Pinpoint the cell where the given text exists, returning its [X, Y] midpoint coordinate. 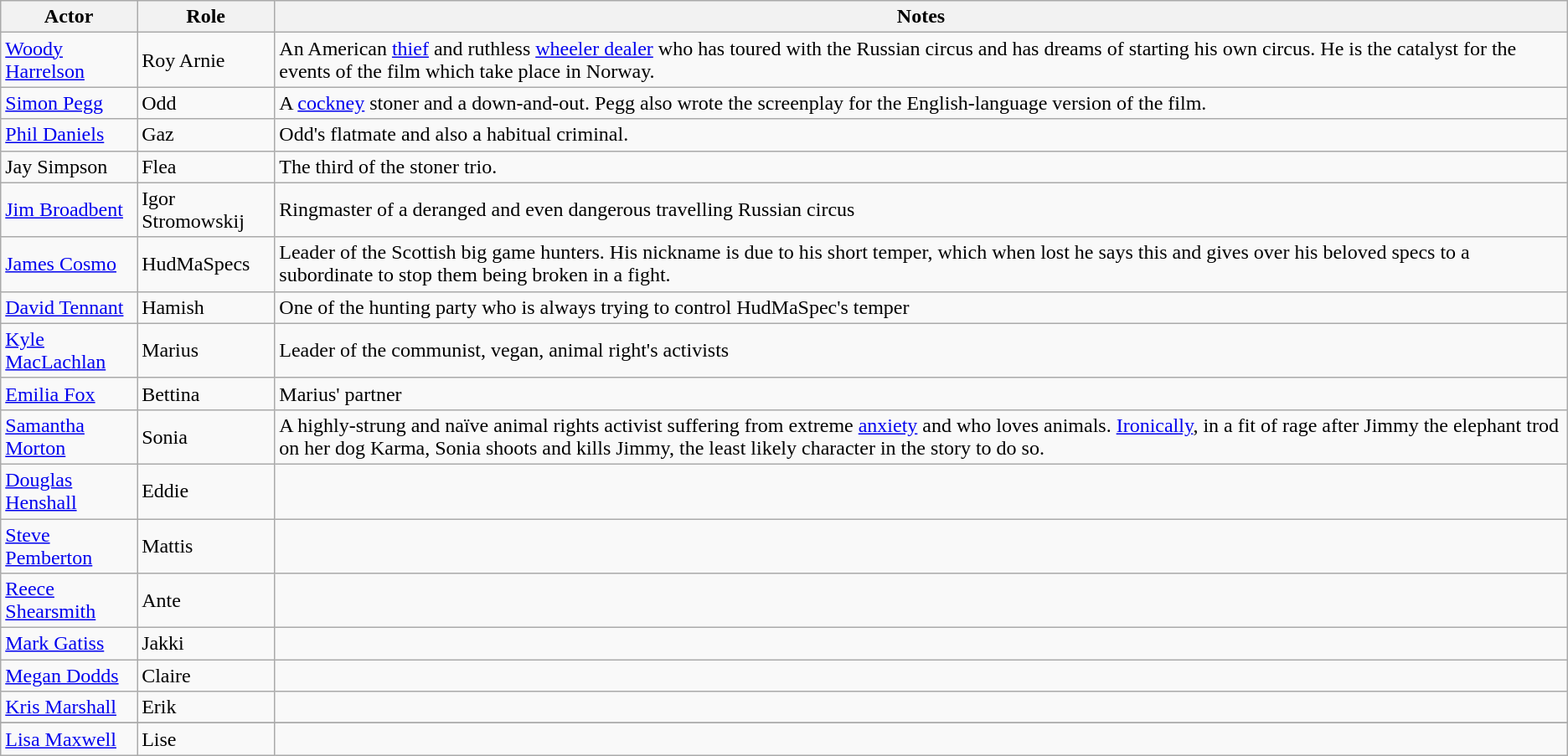
Role [206, 17]
Mark Gatiss [69, 644]
Erik [206, 707]
Flea [206, 167]
Kris Marshall [69, 707]
A cockney stoner and a down-and-out. Pegg also wrote the screenplay for the English-language version of the film. [921, 103]
Ringmaster of a deranged and even dangerous travelling Russian circus [921, 209]
Claire [206, 676]
Jakki [206, 644]
Reece Shearsmith [69, 601]
The third of the stoner trio. [921, 167]
Megan Dodds [69, 676]
Lise [206, 739]
One of the hunting party who is always trying to control HudMaSpec's temper [921, 307]
Sonia [206, 437]
Bettina [206, 393]
Simon Pegg [69, 103]
Emilia Fox [69, 393]
Marius' partner [921, 393]
Leader of the communist, vegan, animal right's activists [921, 350]
Jay Simpson [69, 167]
Woody Harrelson [69, 60]
Phil Daniels [69, 135]
James Cosmo [69, 265]
Ante [206, 601]
Douglas Henshall [69, 491]
Jim Broadbent [69, 209]
David Tennant [69, 307]
Odd's flatmate and also a habitual criminal. [921, 135]
Samantha Morton [69, 437]
Igor Stromowskij [206, 209]
HudMaSpecs [206, 265]
Hamish [206, 307]
Gaz [206, 135]
Marius [206, 350]
Mattis [206, 546]
Kyle MacLachlan [69, 350]
Actor [69, 17]
Roy Arnie [206, 60]
Odd [206, 103]
Steve Pemberton [69, 546]
Eddie [206, 491]
Lisa Maxwell [69, 739]
Notes [921, 17]
